Find where the given text appears and provide that cell's center as [x, y] coordinate. 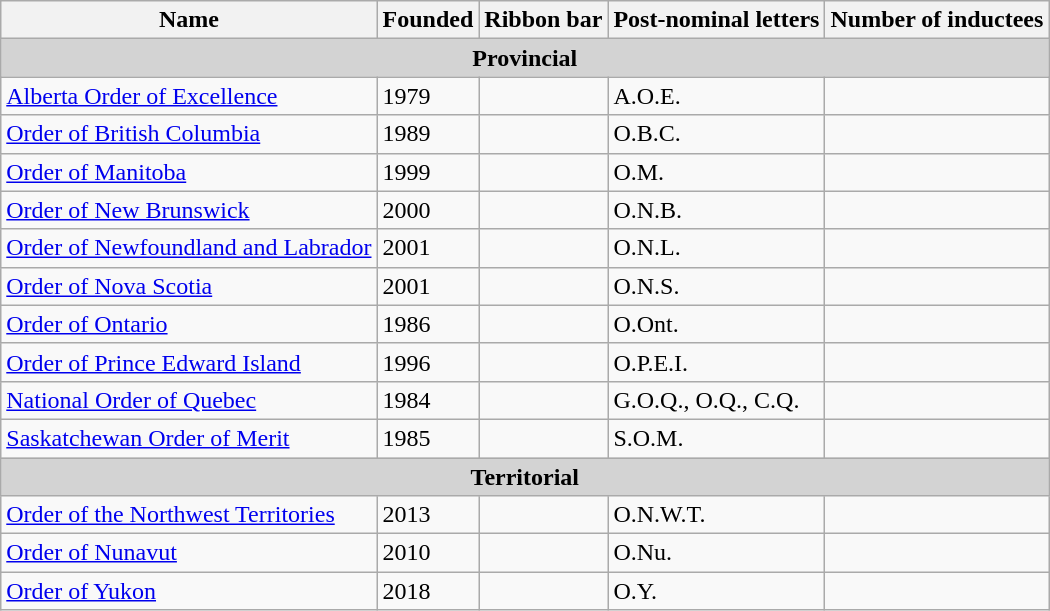
Territorial [525, 477]
O.Nu. [716, 553]
A.O.E. [716, 96]
Order of British Columbia [189, 134]
1985 [428, 438]
1996 [428, 362]
Order of Newfoundland and Labrador [189, 248]
O.P.E.I. [716, 362]
G.O.Q., O.Q., C.Q. [716, 400]
1984 [428, 400]
Order of the Northwest Territories [189, 515]
Post-nominal letters [716, 20]
Name [189, 20]
Order of Nova Scotia [189, 286]
2010 [428, 553]
O.N.L. [716, 248]
1979 [428, 96]
Order of New Brunswick [189, 210]
Order of Manitoba [189, 172]
1989 [428, 134]
Saskatchewan Order of Merit [189, 438]
O.N.B. [716, 210]
Order of Prince Edward Island [189, 362]
National Order of Quebec [189, 400]
1986 [428, 324]
2018 [428, 591]
Order of Yukon [189, 591]
S.O.M. [716, 438]
Provincial [525, 58]
Ribbon bar [544, 20]
1999 [428, 172]
Founded [428, 20]
O.N.S. [716, 286]
Number of inductees [937, 20]
O.Y. [716, 591]
Order of Ontario [189, 324]
Alberta Order of Excellence [189, 96]
2013 [428, 515]
O.N.W.T. [716, 515]
O.M. [716, 172]
O.B.C. [716, 134]
2000 [428, 210]
Order of Nunavut [189, 553]
O.Ont. [716, 324]
